Provide the [x, y] coordinate of the cell's center where the given text is located.  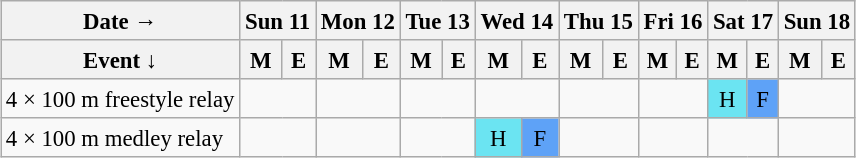
Mon 12 [358, 20]
Tue 13 [438, 20]
Wed 14 [516, 20]
4 × 100 m medley relay [120, 138]
Fri 16 [672, 20]
Sun 11 [278, 20]
Sun 18 [816, 20]
4 × 100 m freestyle relay [120, 98]
Event ↓ [120, 60]
Date → [120, 20]
Thu 15 [599, 20]
Sat 17 [744, 20]
